Determine the [x, y] coordinate at the center of the cell enclosing the given text.  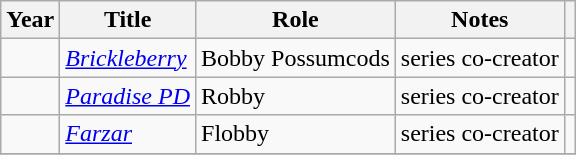
Farzar [128, 134]
Year [30, 20]
Notes [480, 20]
Bobby Possumcods [296, 58]
Paradise PD [128, 96]
Title [128, 20]
Robby [296, 96]
Role [296, 20]
Brickleberry [128, 58]
Flobby [296, 134]
